Scan for the cell matching the given text and deliver its (x, y) coordinate at center. 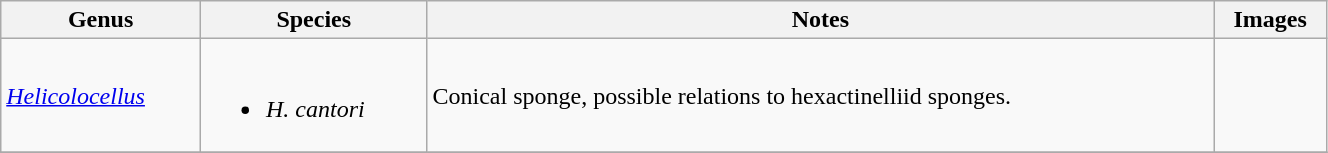
H. cantori (313, 96)
Notes (820, 20)
Helicolocellus (101, 96)
Conical sponge, possible relations to hexactinelliid sponges. (820, 96)
Genus (101, 20)
Images (1270, 20)
Species (313, 20)
